From the cell containing the given text, extract its center point as (X, Y) coordinate. 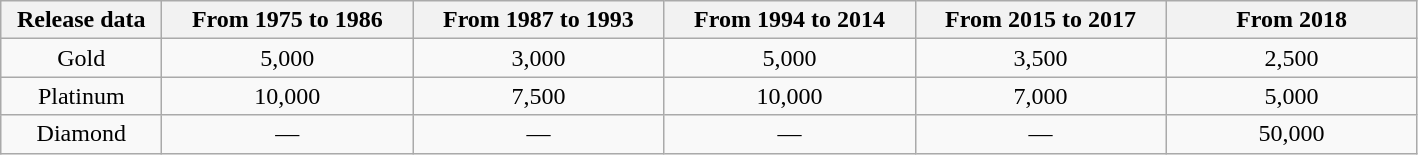
2,500 (1292, 58)
From 2018 (1292, 20)
Gold (82, 58)
7,000 (1040, 96)
Diamond (82, 134)
3,000 (538, 58)
From 1987 to 1993 (538, 20)
Release data (82, 20)
From 2015 to 2017 (1040, 20)
From 1994 to 2014 (790, 20)
7,500 (538, 96)
Platinum (82, 96)
50,000 (1292, 134)
3,500 (1040, 58)
From 1975 to 1986 (288, 20)
